Locate the cell with the specified text and output its (x, y) center coordinate. 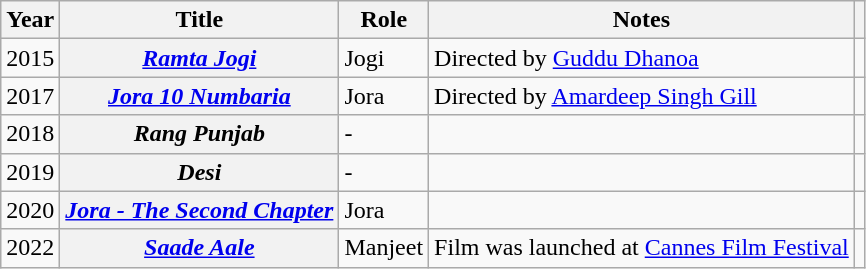
Manjeet (384, 248)
Jora - The Second Chapter (200, 210)
Desi (200, 172)
Directed by Amardeep Singh Gill (642, 96)
Notes (642, 20)
2015 (30, 58)
Film was launched at Cannes Film Festival (642, 248)
2022 (30, 248)
Jora 10 Numbaria (200, 96)
Directed by Guddu Dhanoa (642, 58)
2020 (30, 210)
Title (200, 20)
Jogi (384, 58)
Role (384, 20)
2019 (30, 172)
Rang Punjab (200, 134)
Ramta Jogi (200, 58)
Saade Aale (200, 248)
2018 (30, 134)
2017 (30, 96)
Year (30, 20)
